Scan for the cell matching the given text and deliver its [x, y] coordinate at center. 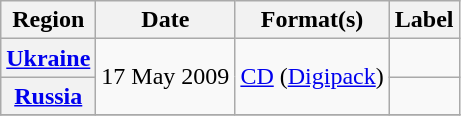
Ukraine [48, 58]
Format(s) [312, 20]
Date [166, 20]
17 May 2009 [166, 77]
Russia [48, 96]
Region [48, 20]
Label [424, 20]
CD (Digipack) [312, 77]
